Identify which cell holds the provided text, then report its [x, y] central coordinate. 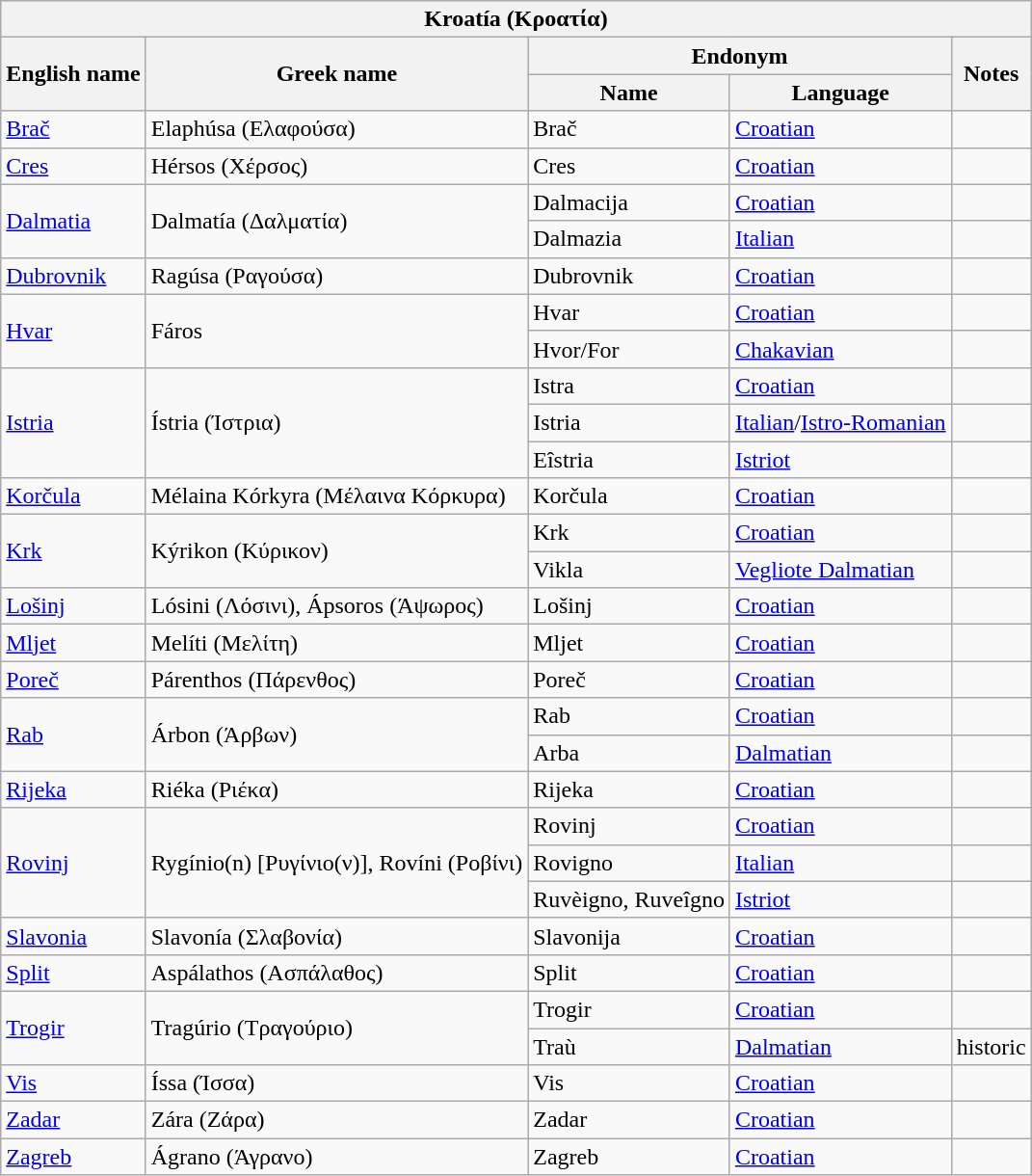
Slavonía (Σλαβονία) [337, 936]
historic [991, 1046]
Vikla [629, 570]
Hérsos (Χέρσος) [337, 166]
Árbon (Άρβων) [337, 735]
Elaphúsa (Ελαφούσα) [337, 129]
Name [629, 93]
Slavonia [73, 936]
Traù [629, 1046]
Eîstria [629, 460]
Zára (Ζάρα) [337, 1120]
Language [840, 93]
Italian/Istro-Romanian [840, 422]
Aspálathos (Ασπάλαθος) [337, 973]
Fáros [337, 331]
Greek name [337, 74]
Slavonija [629, 936]
Ragúsa (Ραγούσα) [337, 276]
Vegliote Dalmatian [840, 570]
Istra [629, 386]
Rygínio(n) [Ρυγίνιο(ν)], Rovíni (Ροβίνι) [337, 863]
Hvor/For [629, 349]
Chakavian [840, 349]
English name [73, 74]
Ístria (Ίστρια) [337, 422]
Endonym [740, 56]
Ágrano (Άγρανο) [337, 1157]
Mélaina Kórkyra (Μέλαινα Κόρκυρα) [337, 496]
Dalmazia [629, 239]
Notes [991, 74]
Íssa (Ίσσα) [337, 1083]
Ruvèigno, Ruveîgno [629, 899]
Melíti (Μελίτη) [337, 643]
Dalmatia [73, 221]
Dalmatía (Δαλματία) [337, 221]
Rovigno [629, 863]
Dalmacija [629, 202]
Párenthos (Πάρενθος) [337, 680]
Arba [629, 753]
Riéka (Ριέκα) [337, 789]
Tragúrio (Τραγούριο) [337, 1028]
Kroatía (Κροατία) [516, 19]
Lósini (Λόσινι), Ápsoros (Άψωρος) [337, 606]
Kýrikon (Κύρικον) [337, 551]
